Search for the cell housing the specified text and yield its (X, Y) center coordinate. 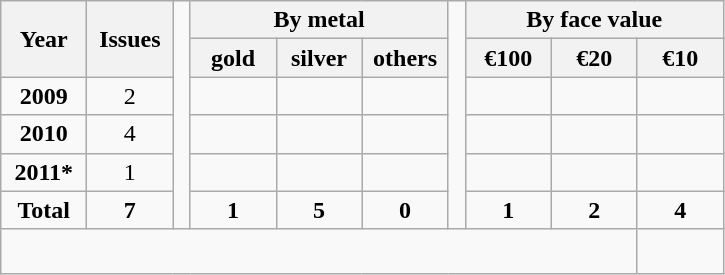
0 (405, 210)
silver (319, 58)
€20 (594, 58)
5 (319, 210)
2009 (44, 96)
Total (44, 210)
€100 (508, 58)
By metal (319, 20)
others (405, 58)
2010 (44, 134)
Issues (130, 39)
Year (44, 39)
7 (130, 210)
2011* (44, 172)
€10 (680, 58)
By face value (594, 20)
gold (233, 58)
